For the text-containing cell, return its midpoint in (X, Y) coordinate format. 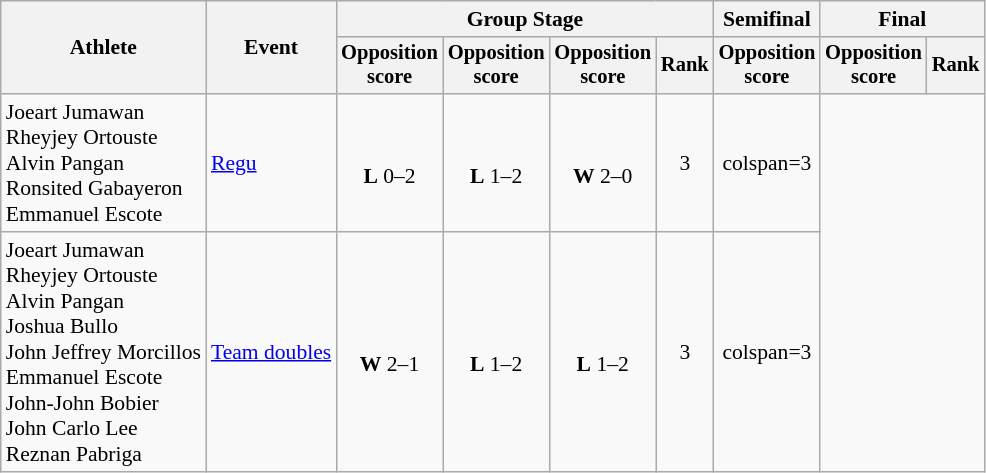
L 0–2 (390, 163)
Event (271, 48)
Athlete (104, 48)
Joeart JumawanRheyjey OrtousteAlvin PanganJoshua BulloJohn Jeffrey MorcillosEmmanuel EscoteJohn-John BobierJohn Carlo LeeReznan Pabriga (104, 352)
Semifinal (768, 19)
Group Stage (524, 19)
W 2–1 (390, 352)
Joeart JumawanRheyjey OrtousteAlvin PanganRonsited GabayeronEmmanuel Escote (104, 163)
Team doubles (271, 352)
Regu (271, 163)
Final (902, 19)
W 2–0 (602, 163)
